Capture the cell that displays the provided text and extract its (X, Y) central coordinate. 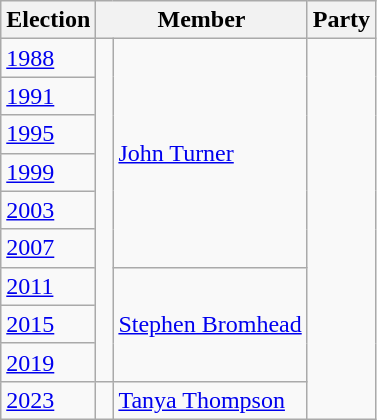
2007 (48, 248)
1995 (48, 134)
1999 (48, 172)
2019 (48, 362)
1988 (48, 58)
1991 (48, 96)
Election (48, 20)
Tanya Thompson (210, 400)
2011 (48, 286)
Stephen Bromhead (210, 324)
2003 (48, 210)
John Turner (210, 153)
Member (202, 20)
Party (341, 20)
2015 (48, 324)
2023 (48, 400)
